Return [X, Y] of the center of cell containing provided text 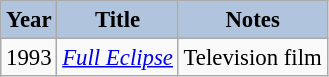
Full Eclipse [118, 58]
Notes [252, 20]
Title [118, 20]
1993 [29, 58]
Television film [252, 58]
Year [29, 20]
